For the text-containing cell, return its midpoint in [x, y] coordinate format. 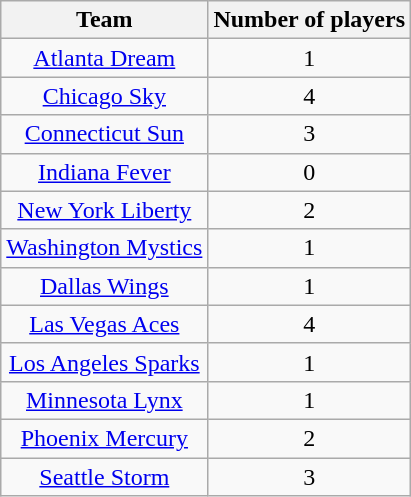
New York Liberty [104, 210]
Seattle Storm [104, 477]
Connecticut Sun [104, 134]
Washington Mystics [104, 248]
Atlanta Dream [104, 58]
Team [104, 20]
Dallas Wings [104, 286]
Chicago Sky [104, 96]
0 [310, 172]
Los Angeles Sparks [104, 362]
Minnesota Lynx [104, 400]
Number of players [310, 20]
Indiana Fever [104, 172]
Phoenix Mercury [104, 438]
Las Vegas Aces [104, 324]
